Determine the [x, y] coordinate at the center of the cell enclosing the given text.  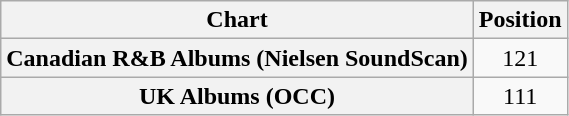
Chart [238, 20]
121 [520, 58]
UK Albums (OCC) [238, 96]
Canadian R&B Albums (Nielsen SoundScan) [238, 58]
Position [520, 20]
111 [520, 96]
